Extract the (x, y) coordinate from the center of the cell holding the provided text.  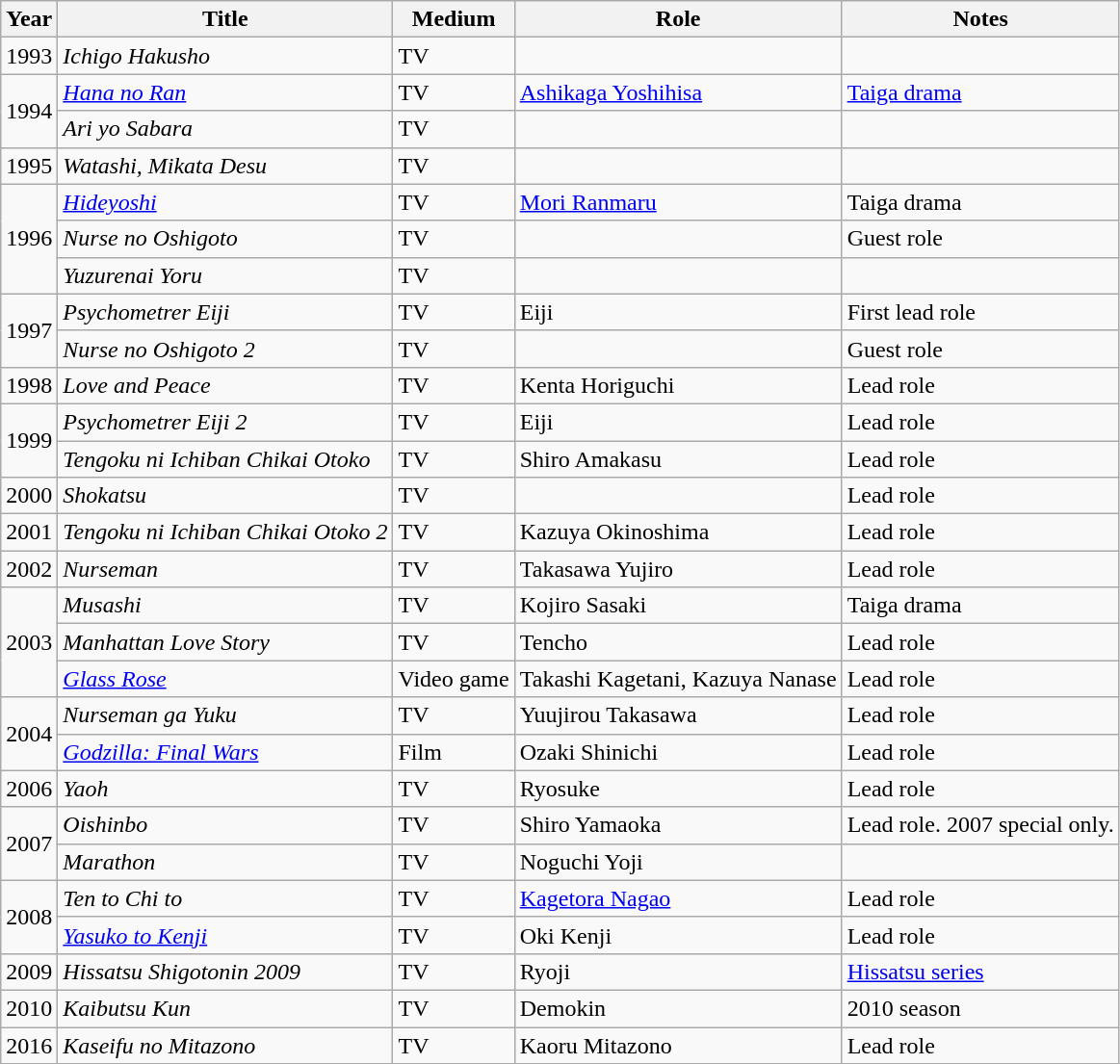
Medium (454, 19)
Psychometrer Eiji 2 (225, 422)
1993 (29, 56)
2006 (29, 789)
Kaoru Mitazono (678, 1045)
Ryoji (678, 972)
1999 (29, 440)
First lead role (980, 312)
Hideyoshi (225, 202)
Tengoku ni Ichiban Chikai Otoko (225, 459)
Ari yo Sabara (225, 129)
Ichigo Hakusho (225, 56)
Nurseman (225, 569)
2010 season (980, 1008)
Psychometrer Eiji (225, 312)
Yasuko to Kenji (225, 935)
Love and Peace (225, 385)
Noguchi Yoji (678, 862)
Role (678, 19)
Kazuya Okinoshima (678, 532)
Hissatsu series (980, 972)
Hana no Ran (225, 92)
Tencho (678, 642)
2016 (29, 1045)
Shokatsu (225, 496)
Takashi Kagetani, Kazuya Nanase (678, 679)
Kaseifu no Mitazono (225, 1045)
2003 (29, 642)
Yuzurenai Yoru (225, 275)
1996 (29, 239)
Watashi, Mikata Desu (225, 166)
1998 (29, 385)
Glass Rose (225, 679)
Takasawa Yujiro (678, 569)
Kenta Horiguchi (678, 385)
Lead role. 2007 special only. (980, 825)
Kojiro Sasaki (678, 606)
Manhattan Love Story (225, 642)
Notes (980, 19)
Title (225, 19)
Godzilla: Final Wars (225, 752)
Yaoh (225, 789)
Musashi (225, 606)
Demokin (678, 1008)
2007 (29, 843)
Nurse no Oshigoto (225, 239)
Film (454, 752)
Yuujirou Takasawa (678, 715)
Ozaki Shinichi (678, 752)
Oki Kenji (678, 935)
2001 (29, 532)
Marathon (225, 862)
Ryosuke (678, 789)
Oishinbo (225, 825)
Nurse no Oshigoto 2 (225, 349)
Mori Ranmaru (678, 202)
1997 (29, 330)
2010 (29, 1008)
Ashikaga Yoshihisa (678, 92)
Tengoku ni Ichiban Chikai Otoko 2 (225, 532)
1995 (29, 166)
Ten to Chi to (225, 898)
Video game (454, 679)
2009 (29, 972)
Year (29, 19)
2004 (29, 734)
Hissatsu Shigotonin 2009 (225, 972)
Kagetora Nagao (678, 898)
Shiro Amakasu (678, 459)
1994 (29, 111)
2008 (29, 917)
Shiro Yamaoka (678, 825)
Kaibutsu Kun (225, 1008)
Nurseman ga Yuku (225, 715)
2002 (29, 569)
2000 (29, 496)
